For the text-containing cell, return its midpoint in (X, Y) coordinate format. 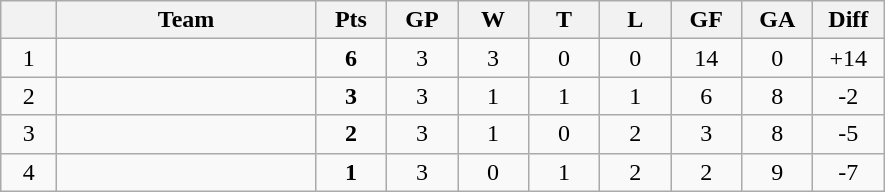
L (636, 20)
Team (186, 20)
-7 (848, 172)
GF (706, 20)
T (564, 20)
9 (778, 172)
-5 (848, 134)
Diff (848, 20)
-2 (848, 96)
GA (778, 20)
W (494, 20)
+14 (848, 58)
4 (29, 172)
Pts (350, 20)
14 (706, 58)
GP (422, 20)
